Provide the (X, Y) coordinate of the cell's center where the given text is located.  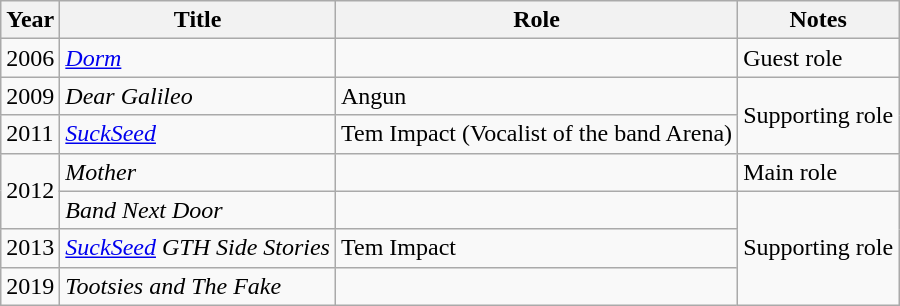
2019 (30, 286)
Notes (818, 20)
Tem Impact (536, 248)
2011 (30, 134)
Title (198, 20)
Angun (536, 96)
Tootsies and The Fake (198, 286)
Guest role (818, 58)
Main role (818, 172)
2006 (30, 58)
Role (536, 20)
Band Next Door (198, 210)
Year (30, 20)
2013 (30, 248)
Tem Impact (Vocalist of the band Arena) (536, 134)
SuckSeed (198, 134)
SuckSeed GTH Side Stories (198, 248)
Dear Galileo (198, 96)
2012 (30, 191)
Mother (198, 172)
2009 (30, 96)
Dorm (198, 58)
